Locate the cell with the specified text and output its (x, y) center coordinate. 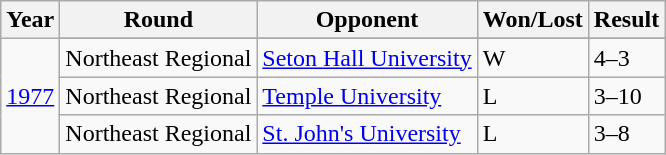
3–8 (626, 134)
Year (30, 20)
Result (626, 20)
Temple University (367, 96)
3–10 (626, 96)
Round (158, 20)
Opponent (367, 20)
4–3 (626, 58)
1977 (30, 96)
W (532, 58)
Seton Hall University (367, 58)
St. John's University (367, 134)
Won/Lost (532, 20)
